Capture the cell that displays the provided text and extract its [x, y] central coordinate. 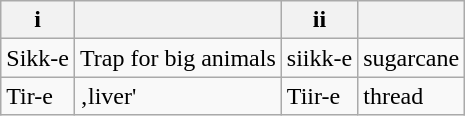
ii [319, 20]
Sikk-e [38, 58]
Trap for big animals [178, 58]
Tir-e [38, 96]
thread [412, 96]
Tiir-e [319, 96]
siikk-e [319, 58]
‚liver' [178, 96]
i [38, 20]
sugarcane [412, 58]
